Return the (x, y) coordinate for the center point of the cell that contains the specified text.  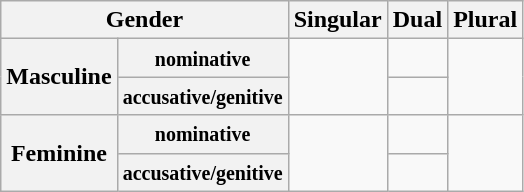
Plural (486, 20)
Masculine (59, 77)
Dual (417, 20)
Feminine (59, 153)
Singular (338, 20)
Gender (144, 20)
